Scan for the cell matching the given text and deliver its (x, y) coordinate at center. 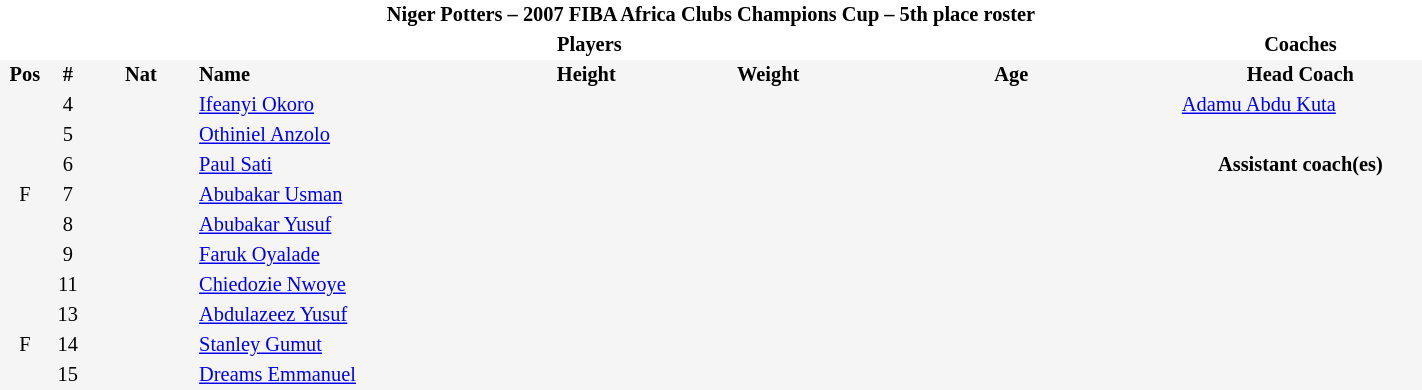
Ifeanyi Okoro (338, 105)
15 (68, 375)
Coaches (1300, 45)
6 (68, 165)
Nat (141, 75)
9 (68, 255)
7 (68, 195)
Chiedozie Nwoye (338, 285)
14 (68, 345)
# (68, 75)
Weight (768, 75)
8 (68, 225)
Players (590, 45)
Abubakar Usman (338, 195)
Abubakar Yusuf (338, 225)
Abdulazeez Yusuf (338, 315)
Stanley Gumut (338, 345)
Head Coach (1300, 75)
Pos (25, 75)
Adamu Abdu Kuta (1300, 105)
Othiniel Anzolo (338, 135)
Paul Sati (338, 165)
4 (68, 105)
Niger Potters – 2007 FIBA Africa Clubs Champions Cup – 5th place roster (711, 15)
Faruk Oyalade (338, 255)
11 (68, 285)
Name (338, 75)
13 (68, 315)
5 (68, 135)
Age (1012, 75)
Assistant coach(es) (1300, 165)
Height (586, 75)
Dreams Emmanuel (338, 375)
